Output the (X, Y) coordinate of the center of the cell containing the given text.  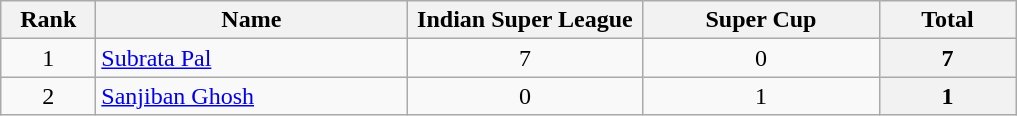
2 (48, 96)
Name (252, 20)
Sanjiban Ghosh (252, 96)
Super Cup (761, 20)
Rank (48, 20)
Subrata Pal (252, 58)
Total (948, 20)
Indian Super League (525, 20)
